Scan for the cell matching the given text and deliver its [x, y] coordinate at center. 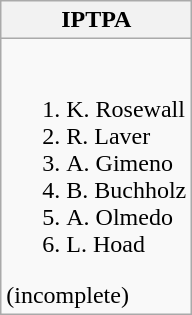
K. Rosewall R. Laver A. Gimeno B. Buchholz A. Olmedo L. Hoad(incomplete) [96, 176]
IPTPA [96, 20]
